Output the [x, y] coordinate of the center of the cell containing the given text.  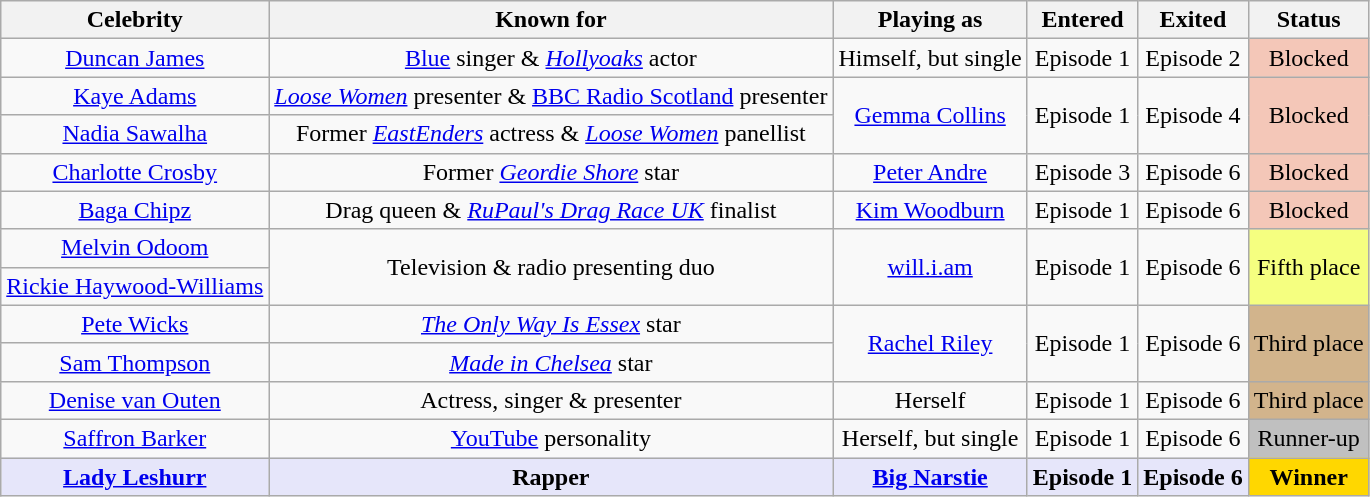
Rickie Haywood-Williams [135, 286]
Former EastEnders actress & Loose Women panellist [551, 134]
Fifth place [1308, 267]
Actress, singer & presenter [551, 400]
Rachel Riley [930, 343]
Television & radio presenting duo [551, 267]
Entered [1082, 20]
Kaye Adams [135, 96]
Status [1308, 20]
Made in Chelsea star [551, 362]
Rapper [551, 477]
Sam Thompson [135, 362]
Celebrity [135, 20]
Kim Woodburn [930, 210]
Denise van Outen [135, 400]
YouTube personality [551, 438]
Charlotte Crosby [135, 172]
Herself, but single [930, 438]
Baga Chipz [135, 210]
Episode 2 [1193, 58]
Himself, but single [930, 58]
Nadia Sawalha [135, 134]
Blue singer & Hollyoaks actor [551, 58]
Herself [930, 400]
Episode 3 [1082, 172]
Gemma Collins [930, 115]
The Only Way Is Essex star [551, 324]
Exited [1193, 20]
Runner-up [1308, 438]
Lady Leshurr [135, 477]
will.i.am [930, 267]
Known for [551, 20]
Loose Women presenter & BBC Radio Scotland presenter [551, 96]
Pete Wicks [135, 324]
Playing as [930, 20]
Saffron Barker [135, 438]
Peter Andre [930, 172]
Episode 4 [1193, 115]
Duncan James [135, 58]
Drag queen & RuPaul's Drag Race UK finalist [551, 210]
Melvin Odoom [135, 248]
Winner [1308, 477]
Big Narstie [930, 477]
Former Geordie Shore star [551, 172]
